Locate the cell with the specified text and output its [X, Y] center coordinate. 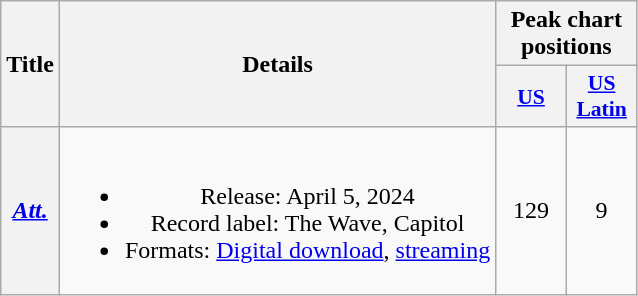
Peak chart positions [566, 34]
129 [532, 210]
USLatin [602, 96]
Details [277, 64]
Att. [30, 210]
9 [602, 210]
Release: April 5, 2024Record label: The Wave, CapitolFormats: Digital download, streaming [277, 210]
Title [30, 64]
US [532, 96]
